Search for the cell housing the specified text and yield its [X, Y] center coordinate. 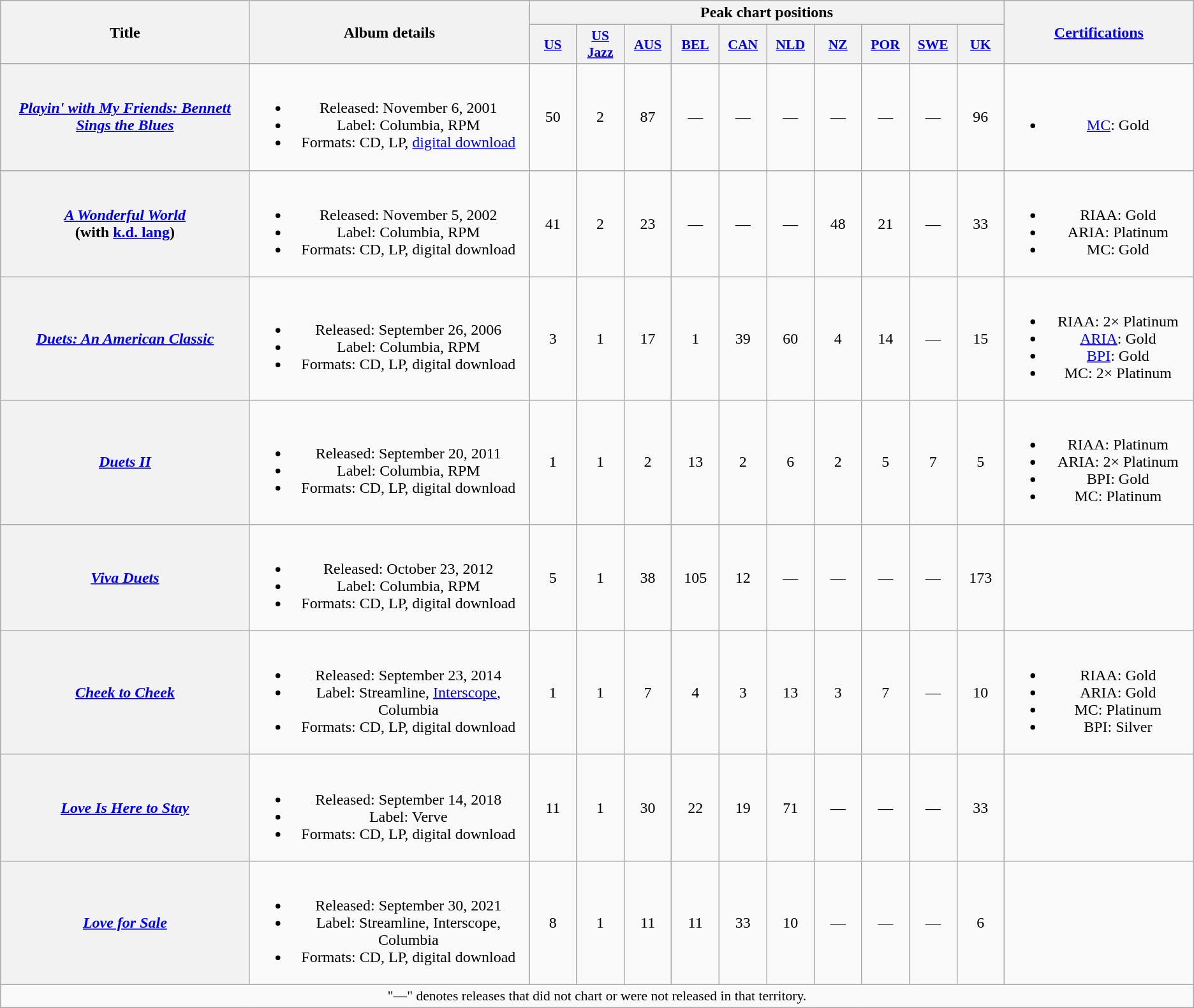
30 [648, 807]
RIAA: PlatinumARIA: 2× PlatinumBPI: GoldMC: Platinum [1098, 462]
UK [980, 45]
Certifications [1098, 32]
50 [553, 117]
105 [695, 578]
Released: November 6, 2001Label: Columbia, RPMFormats: CD, LP, digital download [389, 117]
Cheek to Cheek [125, 692]
19 [742, 807]
Released: September 20, 2011Label: Columbia, RPMFormats: CD, LP, digital download [389, 462]
12 [742, 578]
Released: September 30, 2021Label: Streamline, Interscope, ColumbiaFormats: CD, LP, digital download [389, 923]
38 [648, 578]
Released: November 5, 2002Label: Columbia, RPMFormats: CD, LP, digital download [389, 223]
22 [695, 807]
Released: September 23, 2014Label: Streamline, Interscope, ColumbiaFormats: CD, LP, digital download [389, 692]
87 [648, 117]
Released: October 23, 2012Label: Columbia, RPMFormats: CD, LP, digital download [389, 578]
NZ [838, 45]
21 [885, 223]
US [553, 45]
RIAA: 2× PlatinumARIA: GoldBPI: GoldMC: 2× Platinum [1098, 339]
17 [648, 339]
60 [791, 339]
RIAA: GoldARIA: GoldMC: PlatinumBPI: Silver [1098, 692]
39 [742, 339]
96 [980, 117]
173 [980, 578]
23 [648, 223]
POR [885, 45]
48 [838, 223]
"—" denotes releases that did not chart or were not released in that territory. [597, 996]
MC: Gold [1098, 117]
Love Is Here to Stay [125, 807]
Duets II [125, 462]
Album details [389, 32]
AUS [648, 45]
Viva Duets [125, 578]
41 [553, 223]
USJazz [600, 45]
Released: September 14, 2018Label: VerveFormats: CD, LP, digital download [389, 807]
A Wonderful World(with k.d. lang) [125, 223]
BEL [695, 45]
14 [885, 339]
RIAA: GoldARIA: PlatinumMC: Gold [1098, 223]
Peak chart positions [767, 13]
NLD [791, 45]
Duets: An American Classic [125, 339]
CAN [742, 45]
15 [980, 339]
8 [553, 923]
Love for Sale [125, 923]
Released: September 26, 2006Label: Columbia, RPMFormats: CD, LP, digital download [389, 339]
Playin' with My Friends: Bennett Sings the Blues [125, 117]
SWE [932, 45]
Title [125, 32]
71 [791, 807]
